Determine the [X, Y] coordinate at the center of the cell enclosing the given text.  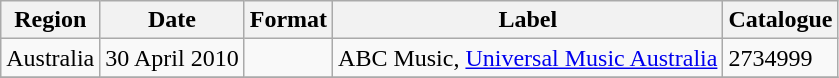
ABC Music, Universal Music Australia [528, 58]
Date [172, 20]
Format [288, 20]
Region [50, 20]
Australia [50, 58]
Label [528, 20]
30 April 2010 [172, 58]
Catalogue [780, 20]
2734999 [780, 58]
